Output the [x, y] coordinate of the center of the cell containing the given text.  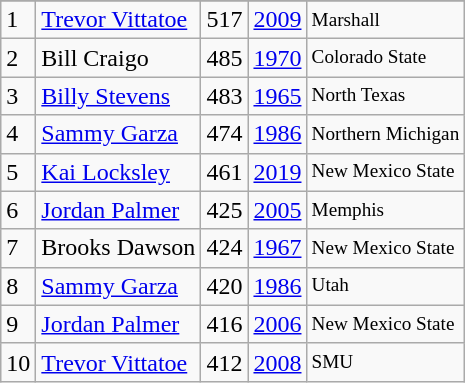
2006 [278, 324]
1970 [278, 58]
416 [224, 324]
Billy Stevens [118, 96]
Marshall [386, 20]
474 [224, 134]
1 [18, 20]
483 [224, 96]
Brooks Dawson [118, 248]
2008 [278, 362]
North Texas [386, 96]
3 [18, 96]
Bill Craigo [118, 58]
2009 [278, 20]
412 [224, 362]
Utah [386, 286]
10 [18, 362]
7 [18, 248]
6 [18, 210]
425 [224, 210]
2 [18, 58]
420 [224, 286]
1967 [278, 248]
424 [224, 248]
9 [18, 324]
2019 [278, 172]
4 [18, 134]
Colorado State [386, 58]
5 [18, 172]
461 [224, 172]
517 [224, 20]
8 [18, 286]
2005 [278, 210]
485 [224, 58]
Memphis [386, 210]
1965 [278, 96]
Kai Locksley [118, 172]
SMU [386, 362]
Northern Michigan [386, 134]
